For the text-containing cell, return its midpoint in (X, Y) coordinate format. 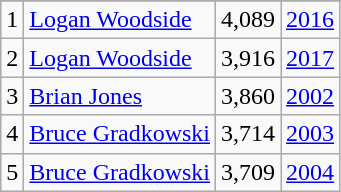
2016 (310, 20)
3,916 (248, 58)
2004 (310, 172)
3 (12, 96)
5 (12, 172)
2 (12, 58)
2003 (310, 134)
4,089 (248, 20)
Brian Jones (120, 96)
3,714 (248, 134)
2017 (310, 58)
4 (12, 134)
3,709 (248, 172)
3,860 (248, 96)
2002 (310, 96)
1 (12, 20)
